Output the [x, y] coordinate of the center of the cell containing the given text.  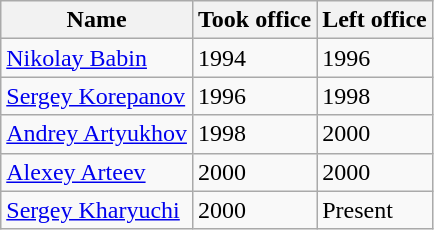
Sergey Korepanov [97, 96]
Alexey Arteev [97, 172]
Took office [254, 20]
Andrey Artyukhov [97, 134]
Nikolay Babin [97, 58]
1994 [254, 58]
Present [375, 210]
Sergey Kharyuchi [97, 210]
Name [97, 20]
Left office [375, 20]
